Provide the (x, y) coordinate of the cell's center where the given text is located.  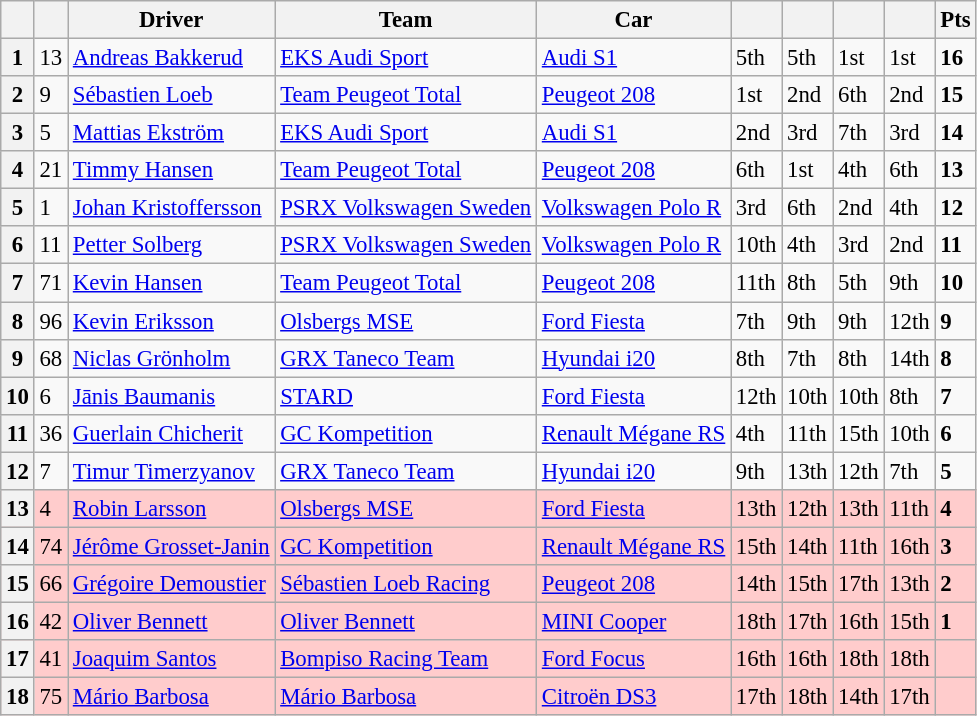
Jérôme Grosset-Janin (172, 546)
Kevin Hansen (172, 283)
Bompiso Racing Team (406, 659)
MINI Cooper (633, 621)
Joaquim Santos (172, 659)
71 (50, 283)
68 (50, 358)
41 (50, 659)
Citroën DS3 (633, 697)
42 (50, 621)
Jānis Baumanis (172, 396)
Timur Timerzyanov (172, 471)
21 (50, 170)
Andreas Bakkerud (172, 58)
Ford Focus (633, 659)
36 (50, 433)
Mattias Ekström (172, 133)
Pts (956, 20)
Sébastien Loeb (172, 95)
75 (50, 697)
Kevin Eriksson (172, 321)
Driver (172, 20)
74 (50, 546)
STARD (406, 396)
Timmy Hansen (172, 170)
17 (18, 659)
Niclas Grönholm (172, 358)
Team (406, 20)
Petter Solberg (172, 245)
18 (18, 697)
Guerlain Chicherit (172, 433)
Car (633, 20)
96 (50, 321)
Grégoire Demoustier (172, 584)
66 (50, 584)
Robin Larsson (172, 509)
Johan Kristoffersson (172, 208)
Sébastien Loeb Racing (406, 584)
